Find where the given text appears and provide that cell's center as [X, Y] coordinate. 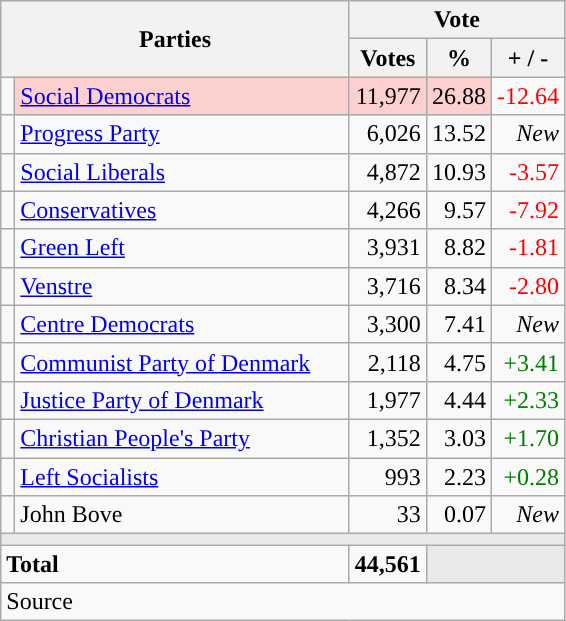
4,266 [388, 210]
Votes [388, 58]
Communist Party of Denmark [182, 362]
-1.81 [528, 248]
1,352 [388, 438]
Green Left [182, 248]
44,561 [388, 564]
+1.70 [528, 438]
4.44 [458, 400]
9.57 [458, 210]
3,716 [388, 286]
+ / - [528, 58]
John Bove [182, 515]
8.34 [458, 286]
Vote [456, 20]
Christian People's Party [182, 438]
7.41 [458, 324]
Venstre [182, 286]
Total [176, 564]
-12.64 [528, 96]
33 [388, 515]
3,931 [388, 248]
3.03 [458, 438]
0.07 [458, 515]
-7.92 [528, 210]
Social Liberals [182, 172]
Conservatives [182, 210]
2,118 [388, 362]
Left Socialists [182, 477]
8.82 [458, 248]
3,300 [388, 324]
+0.28 [528, 477]
4.75 [458, 362]
11,977 [388, 96]
-2.80 [528, 286]
Progress Party [182, 134]
4,872 [388, 172]
-3.57 [528, 172]
Source [283, 602]
13.52 [458, 134]
+2.33 [528, 400]
Social Democrats [182, 96]
10.93 [458, 172]
Centre Democrats [182, 324]
Parties [176, 39]
Justice Party of Denmark [182, 400]
% [458, 58]
1,977 [388, 400]
6,026 [388, 134]
+3.41 [528, 362]
2.23 [458, 477]
993 [388, 477]
26.88 [458, 96]
